Identify which cell holds the provided text, then report its (X, Y) central coordinate. 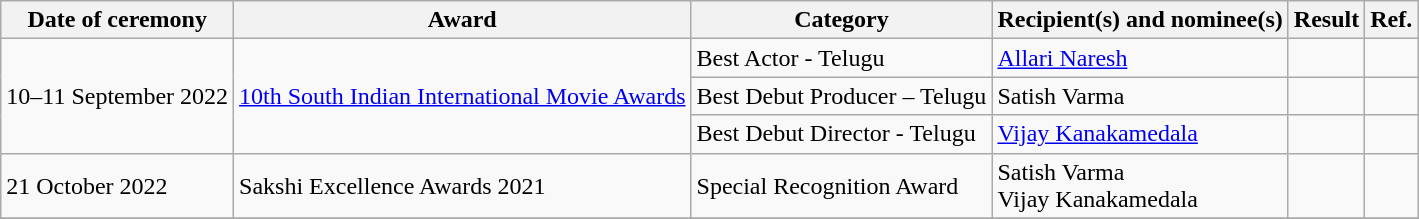
Result (1326, 20)
10th South Indian International Movie Awards (462, 96)
Award (462, 20)
Special Recognition Award (842, 186)
Best Debut Producer – Telugu (842, 96)
Vijay Kanakamedala (1140, 134)
Category (842, 20)
Ref. (1392, 20)
Recipient(s) and nominee(s) (1140, 20)
Sakshi Excellence Awards 2021 (462, 186)
10–11 September 2022 (118, 96)
Allari Naresh (1140, 58)
21 October 2022 (118, 186)
Satish VarmaVijay Kanakamedala (1140, 186)
Date of ceremony (118, 20)
Best Debut Director - Telugu (842, 134)
Best Actor - Telugu (842, 58)
Satish Varma (1140, 96)
